Locate the cell with the specified text and output its [X, Y] center coordinate. 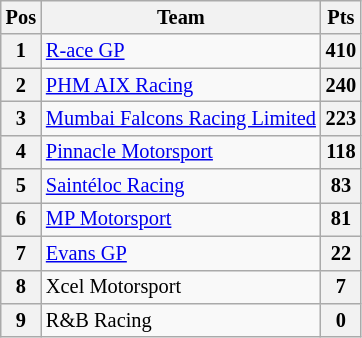
R&B Racing [181, 320]
1 [21, 51]
R-ace GP [181, 51]
6 [21, 219]
81 [341, 219]
4 [21, 152]
Mumbai Falcons Racing Limited [181, 118]
2 [21, 85]
3 [21, 118]
Pts [341, 17]
9 [21, 320]
22 [341, 253]
Pos [21, 17]
Saintéloc Racing [181, 186]
8 [21, 287]
Team [181, 17]
PHM AIX Racing [181, 85]
223 [341, 118]
Xcel Motorsport [181, 287]
240 [341, 85]
Pinnacle Motorsport [181, 152]
0 [341, 320]
Evans GP [181, 253]
83 [341, 186]
5 [21, 186]
118 [341, 152]
MP Motorsport [181, 219]
410 [341, 51]
